Return the [x, y] coordinate for the center point of the cell that contains the specified text.  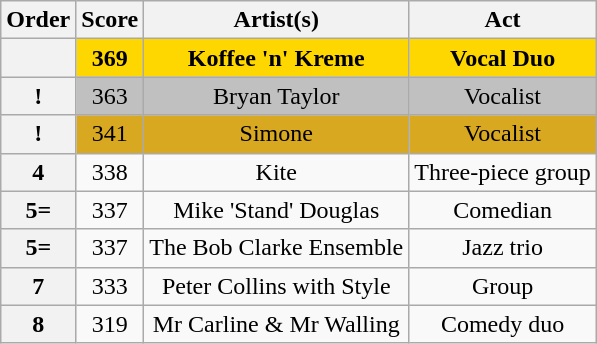
Act [503, 20]
338 [110, 172]
The Bob Clarke Ensemble [276, 248]
Mr Carline & Mr Walling [276, 324]
363 [110, 96]
333 [110, 286]
Score [110, 20]
Artist(s) [276, 20]
Jazz trio [503, 248]
7 [38, 286]
Comedy duo [503, 324]
Mike 'Stand' Douglas [276, 210]
319 [110, 324]
Order [38, 20]
Bryan Taylor [276, 96]
Koffee 'n' Kreme [276, 58]
369 [110, 58]
Simone [276, 134]
Three-piece group [503, 172]
Vocal Duo [503, 58]
8 [38, 324]
Group [503, 286]
Kite [276, 172]
Peter Collins with Style [276, 286]
341 [110, 134]
Comedian [503, 210]
4 [38, 172]
